Extract the [x, y] coordinate from the center of the cell holding the provided text.  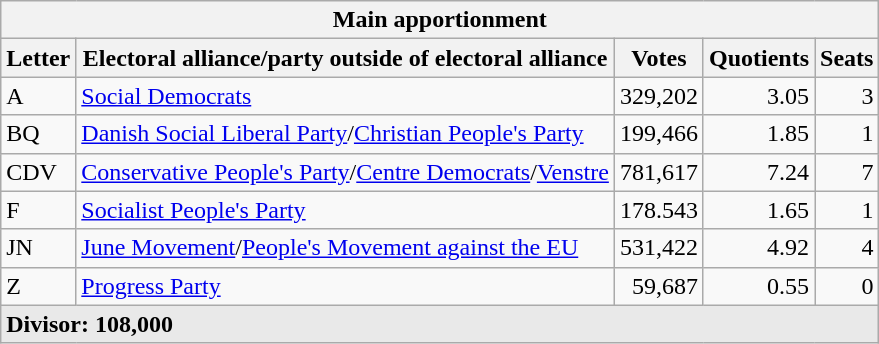
4.92 [758, 248]
BQ [38, 134]
June Movement/People's Movement against the EU [346, 248]
Seats [847, 58]
Votes [658, 58]
Electoral alliance/party outside of electoral alliance [346, 58]
0 [847, 286]
Progress Party [346, 286]
178.543 [658, 210]
CDV [38, 172]
3 [847, 96]
F [38, 210]
Divisor: 108,000 [440, 324]
Letter [38, 58]
329,202 [658, 96]
4 [847, 248]
199,466 [658, 134]
7.24 [758, 172]
Conservative People's Party/Centre Democrats/Venstre [346, 172]
531,422 [658, 248]
7 [847, 172]
JN [38, 248]
Socialist People's Party [346, 210]
781,617 [658, 172]
A [38, 96]
Z [38, 286]
Social Democrats [346, 96]
Main apportionment [440, 20]
0.55 [758, 286]
3.05 [758, 96]
1.65 [758, 210]
1.85 [758, 134]
Quotients [758, 58]
Danish Social Liberal Party/Christian People's Party [346, 134]
59,687 [658, 286]
